Extract the (X, Y) coordinate from the center of the cell holding the provided text.  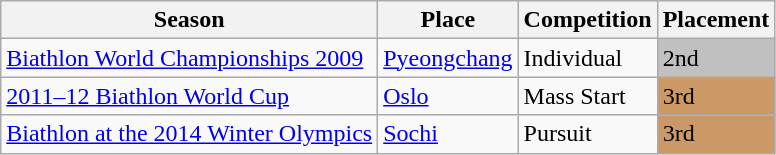
Mass Start (588, 96)
2nd (716, 58)
Biathlon at the 2014 Winter Olympics (190, 134)
Placement (716, 20)
Place (448, 20)
Individual (588, 58)
Pursuit (588, 134)
Oslo (448, 96)
Biathlon World Championships 2009 (190, 58)
Pyeongchang (448, 58)
Competition (588, 20)
2011–12 Biathlon World Cup (190, 96)
Season (190, 20)
Sochi (448, 134)
